Return the [X, Y] coordinate for the center point of the cell that contains the specified text.  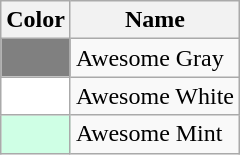
Name [154, 20]
Color [36, 20]
Awesome White [154, 96]
Awesome Mint [154, 134]
Awesome Gray [154, 58]
